For the text-containing cell, return its midpoint in [x, y] coordinate format. 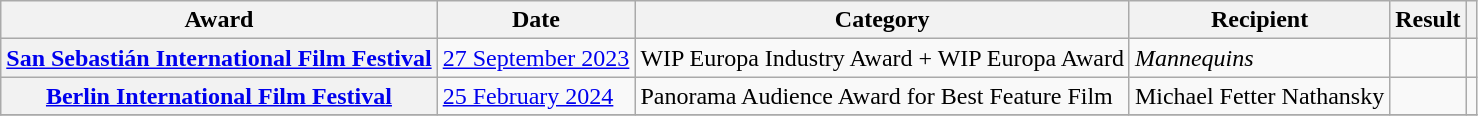
Result [1428, 20]
Panorama Audience Award for Best Feature Film [882, 96]
Category [882, 20]
Mannequins [1259, 58]
25 February 2024 [536, 96]
Berlin International Film Festival [219, 96]
Date [536, 20]
WIP Europa Industry Award + WIP Europa Award [882, 58]
San Sebastián International Film Festival [219, 58]
Michael Fetter Nathansky [1259, 96]
27 September 2023 [536, 58]
Award [219, 20]
Recipient [1259, 20]
